Extract the (x, y) coordinate from the center of the cell holding the provided text.  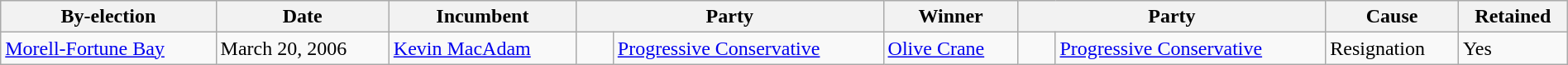
Date (303, 17)
Kevin MacAdam (482, 48)
Cause (1393, 17)
Resignation (1393, 48)
Olive Crane (951, 48)
Retained (1513, 17)
Yes (1513, 48)
Morell-Fortune Bay (108, 48)
By-election (108, 17)
Incumbent (482, 17)
March 20, 2006 (303, 48)
Winner (951, 17)
